Capture the cell that displays the provided text and extract its [X, Y] central coordinate. 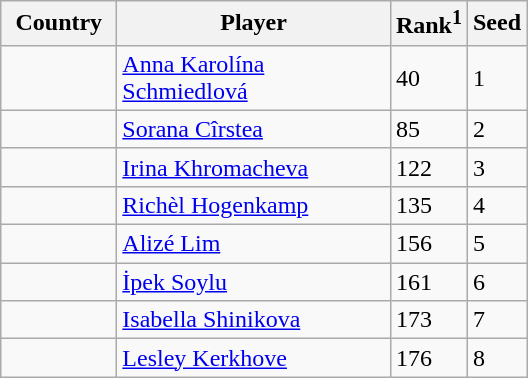
İpek Soylu [254, 282]
3 [496, 167]
161 [428, 282]
Richèl Hogenkamp [254, 205]
176 [428, 358]
8 [496, 358]
Lesley Kerkhove [254, 358]
Seed [496, 24]
Irina Khromacheva [254, 167]
Rank1 [428, 24]
Player [254, 24]
85 [428, 129]
156 [428, 244]
135 [428, 205]
Alizé Lim [254, 244]
Sorana Cîrstea [254, 129]
Isabella Shinikova [254, 320]
6 [496, 282]
173 [428, 320]
5 [496, 244]
40 [428, 78]
1 [496, 78]
122 [428, 167]
Country [59, 24]
Anna Karolína Schmiedlová [254, 78]
2 [496, 129]
4 [496, 205]
7 [496, 320]
